Identify which cell holds the provided text, then report its [X, Y] central coordinate. 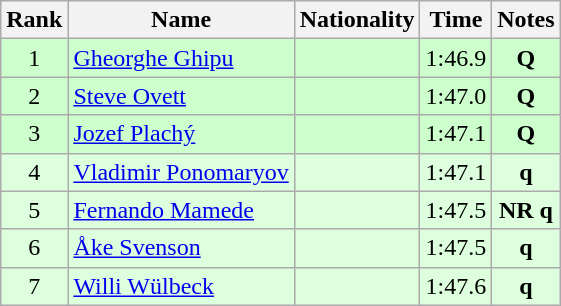
Jozef Plachý [181, 134]
Time [456, 20]
Willi Wülbeck [181, 286]
1 [34, 58]
Name [181, 20]
3 [34, 134]
4 [34, 172]
5 [34, 210]
Åke Svenson [181, 248]
Notes [526, 20]
Fernando Mamede [181, 210]
7 [34, 286]
6 [34, 248]
Steve Ovett [181, 96]
1:47.6 [456, 286]
2 [34, 96]
NR q [526, 210]
Rank [34, 20]
Gheorghe Ghipu [181, 58]
Nationality [357, 20]
Vladimir Ponomaryov [181, 172]
1:47.0 [456, 96]
1:46.9 [456, 58]
